Locate the cell with the specified text and output its [x, y] center coordinate. 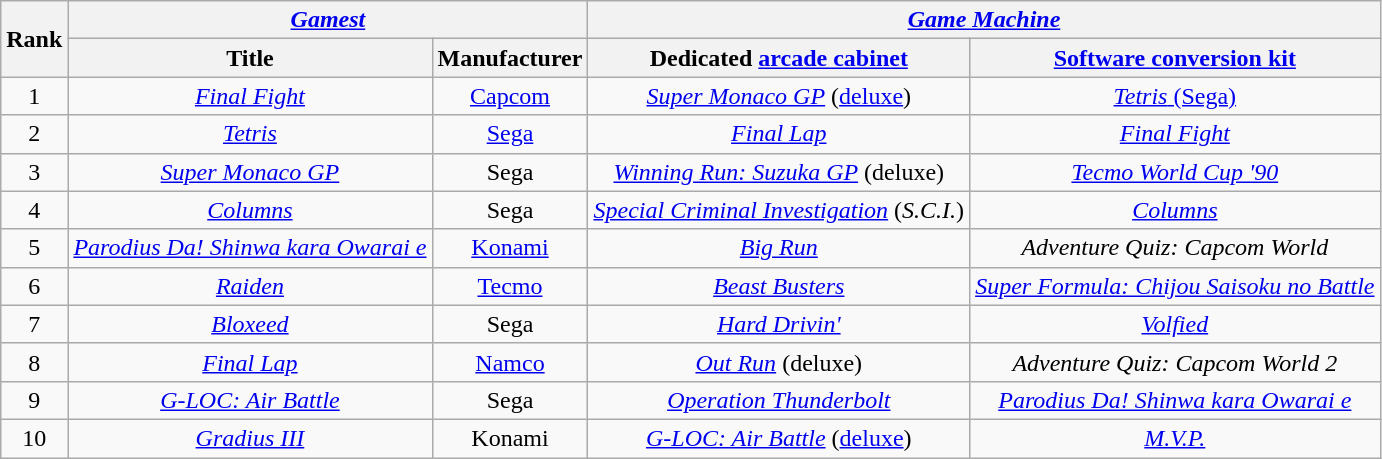
2 [34, 134]
Namco [510, 362]
9 [34, 400]
Hard Drivin' [779, 324]
Game Machine [984, 20]
4 [34, 210]
1 [34, 96]
Manufacturer [510, 58]
Super Formula: Chijou Saisoku no Battle [1175, 286]
Gamest [328, 20]
Dedicated arcade cabinet [779, 58]
G-LOC: Air Battle [250, 400]
Bloxeed [250, 324]
Capcom [510, 96]
Raiden [250, 286]
3 [34, 172]
Out Run (deluxe) [779, 362]
Beast Busters [779, 286]
Special Criminal Investigation (S.C.I.) [779, 210]
Tecmo [510, 286]
Winning Run: Suzuka GP (deluxe) [779, 172]
Super Monaco GP [250, 172]
7 [34, 324]
Tetris [250, 134]
Title [250, 58]
Operation Thunderbolt [779, 400]
Gradius III [250, 438]
G-LOC: Air Battle (deluxe) [779, 438]
Adventure Quiz: Capcom World [1175, 248]
Software conversion kit [1175, 58]
Big Run [779, 248]
M.V.P. [1175, 438]
8 [34, 362]
Volfied [1175, 324]
6 [34, 286]
5 [34, 248]
Tecmo World Cup '90 [1175, 172]
Rank [34, 39]
Tetris (Sega) [1175, 96]
Adventure Quiz: Capcom World 2 [1175, 362]
Super Monaco GP (deluxe) [779, 96]
10 [34, 438]
